Detect which cell encompasses the target text, then output its [X, Y] center coordinate. 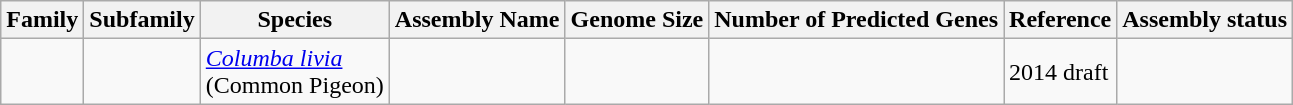
Family [42, 20]
Assembly status [1205, 20]
Subfamily [142, 20]
Number of Predicted Genes [856, 20]
Assembly Name [477, 20]
Species [294, 20]
Columba livia(Common Pigeon) [294, 72]
Reference [1060, 20]
2014 draft [1060, 72]
Genome Size [637, 20]
